Search for the cell housing the specified text and yield its (x, y) center coordinate. 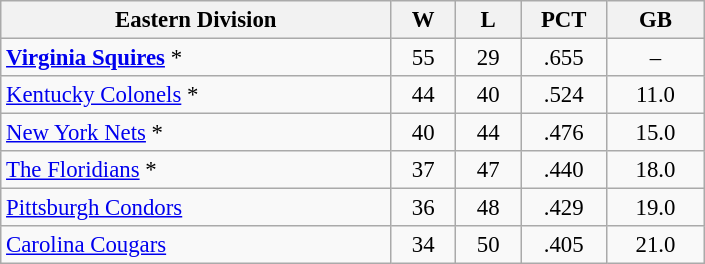
15.0 (656, 133)
29 (488, 58)
The Floridians * (196, 170)
Carolina Cougars (196, 245)
.405 (564, 245)
34 (424, 245)
48 (488, 208)
PCT (564, 20)
.429 (564, 208)
L (488, 20)
W (424, 20)
11.0 (656, 95)
GB (656, 20)
.476 (564, 133)
New York Nets * (196, 133)
Virginia Squires * (196, 58)
.440 (564, 170)
47 (488, 170)
.655 (564, 58)
36 (424, 208)
Kentucky Colonels * (196, 95)
55 (424, 58)
18.0 (656, 170)
37 (424, 170)
50 (488, 245)
19.0 (656, 208)
Pittsburgh Condors (196, 208)
Eastern Division (196, 20)
– (656, 58)
21.0 (656, 245)
.524 (564, 95)
